Identify which cell holds the provided text, then report its [x, y] central coordinate. 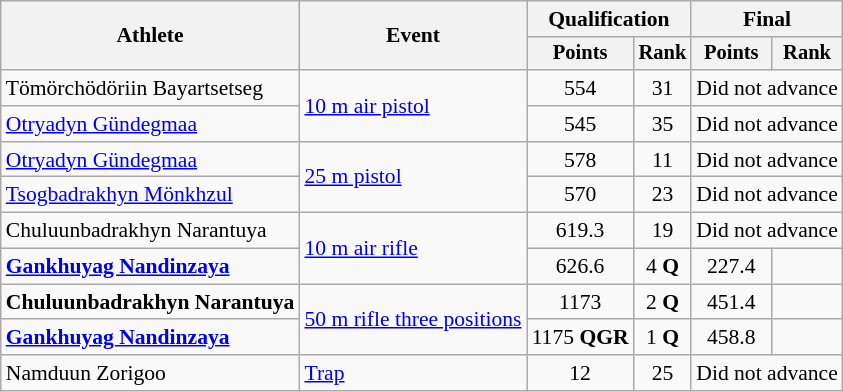
Namduun Zorigoo [150, 373]
1175 QGR [580, 338]
10 m air rifle [412, 248]
1 Q [663, 338]
12 [580, 373]
570 [580, 195]
35 [663, 124]
19 [663, 231]
10 m air pistol [412, 106]
25 m pistol [412, 178]
Tömörchödöriin Bayartsetseg [150, 88]
Trap [412, 373]
23 [663, 195]
554 [580, 88]
Athlete [150, 36]
227.4 [731, 267]
626.6 [580, 267]
Final [767, 19]
2 Q [663, 302]
50 m rifle three positions [412, 320]
11 [663, 160]
25 [663, 373]
Qualification [610, 19]
619.3 [580, 231]
4 Q [663, 267]
578 [580, 160]
31 [663, 88]
Tsogbadrakhyn Mönkhzul [150, 195]
458.8 [731, 338]
Event [412, 36]
545 [580, 124]
451.4 [731, 302]
1173 [580, 302]
